Find where the given text appears and provide that cell's center as [X, Y] coordinate. 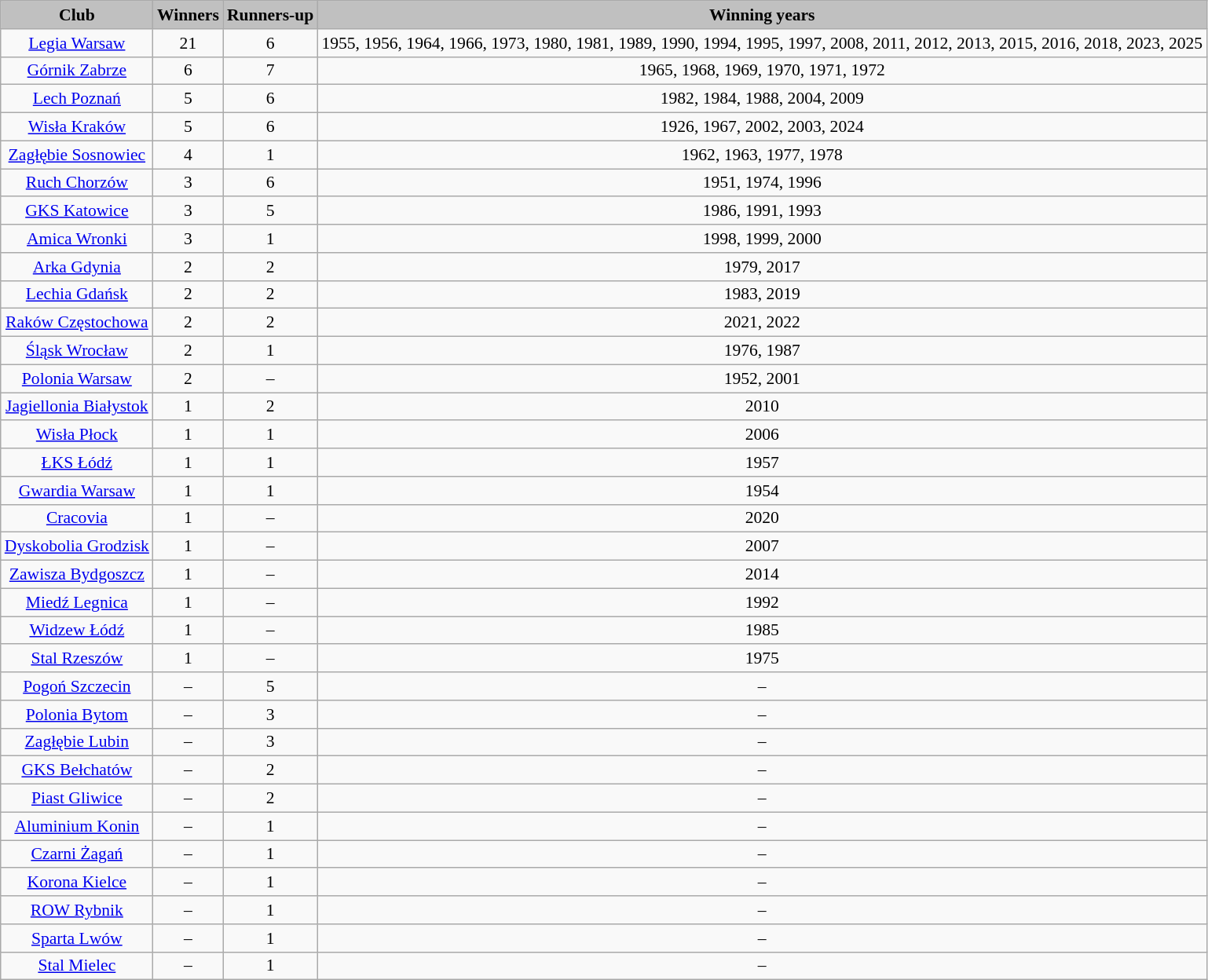
1955, 1956, 1964, 1966, 1973, 1980, 1981, 1989, 1990, 1994, 1995, 1997, 2008, 2011, 2012, 2013, 2015, 2016, 2018, 2023, 2025 [762, 43]
ROW Rybnik [77, 910]
Polonia Warsaw [77, 378]
Cracovia [77, 518]
1957 [762, 463]
Jagiellonia Białystok [77, 407]
1982, 1984, 1988, 2004, 2009 [762, 99]
Runners-up [270, 15]
Czarni Żagań [77, 854]
1985 [762, 631]
2014 [762, 575]
Dyskobolia Grodzisk [77, 547]
7 [270, 71]
Zagłębie Sosnowiec [77, 155]
Club [77, 15]
1926, 1967, 2002, 2003, 2024 [762, 127]
1998, 1999, 2000 [762, 239]
2010 [762, 407]
Piast Gliwice [77, 799]
Polonia Bytom [77, 715]
1992 [762, 602]
Winning years [762, 15]
Zagłębie Lubin [77, 742]
1975 [762, 659]
Gwardia Warsaw [77, 491]
4 [189, 155]
1979, 2017 [762, 267]
1962, 1963, 1977, 1978 [762, 155]
2021, 2022 [762, 323]
1986, 1991, 1993 [762, 211]
Legia Warsaw [77, 43]
Widzew Łódź [77, 631]
Ruch Chorzów [77, 183]
GKS Bełchatów [77, 770]
Raków Częstochowa [77, 323]
Pogoń Szczecin [77, 686]
Amica Wronki [77, 239]
GKS Katowice [77, 211]
Śląsk Wrocław [77, 351]
Aluminium Konin [77, 826]
Stal Mielec [77, 966]
1983, 2019 [762, 294]
Arka Gdynia [77, 267]
Korona Kielce [77, 883]
2006 [762, 435]
1976, 1987 [762, 351]
Winners [189, 15]
21 [189, 43]
Sparta Lwów [77, 938]
Miedź Legnica [77, 602]
Lechia Gdańsk [77, 294]
1952, 2001 [762, 378]
Lech Poznań [77, 99]
ŁKS Łódź [77, 463]
2020 [762, 518]
Wisła Kraków [77, 127]
2007 [762, 547]
Zawisza Bydgoszcz [77, 575]
Wisła Płock [77, 435]
1951, 1974, 1996 [762, 183]
1965, 1968, 1969, 1970, 1971, 1972 [762, 71]
Górnik Zabrze [77, 71]
Stal Rzeszów [77, 659]
1954 [762, 491]
